Find where the given text appears and provide that cell's center as [x, y] coordinate. 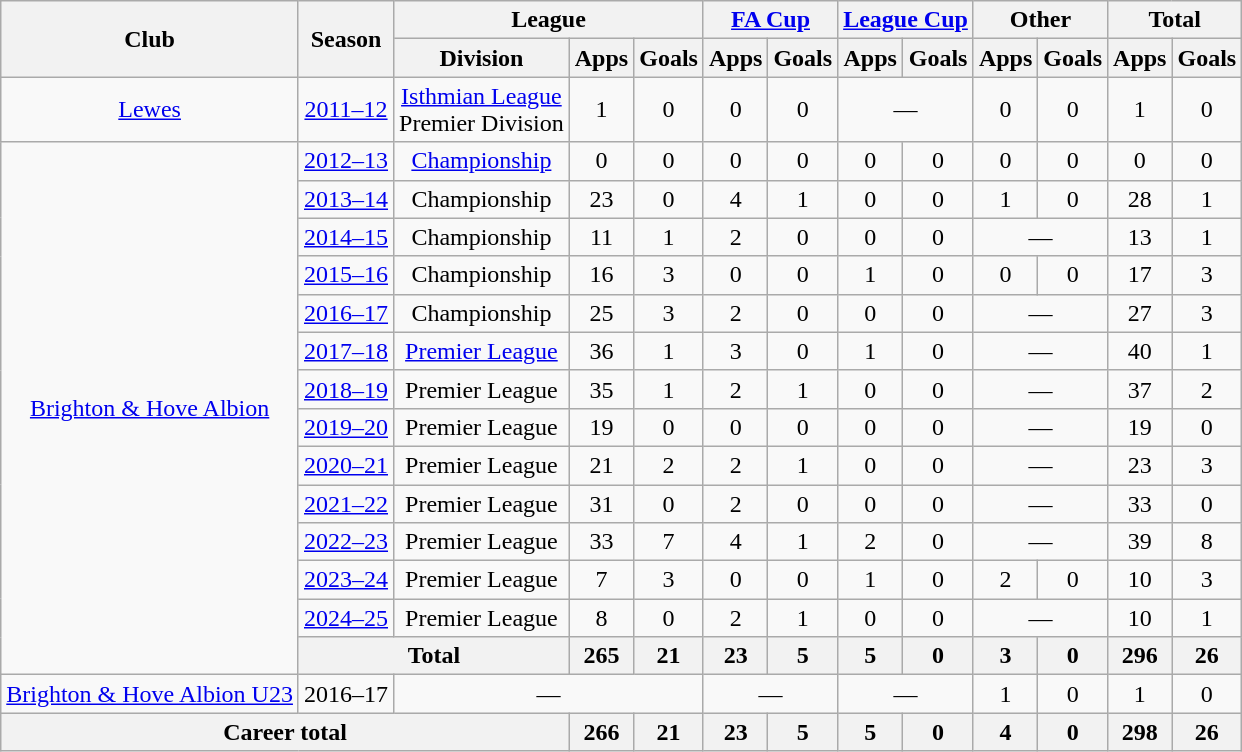
2014–15 [346, 237]
2021–22 [346, 503]
FA Cup [770, 20]
298 [1140, 732]
League Cup [906, 20]
13 [1140, 237]
League [549, 20]
2018–19 [346, 389]
2024–25 [346, 618]
2023–24 [346, 580]
40 [1140, 351]
28 [1140, 199]
2012–13 [346, 161]
Other [1040, 20]
266 [601, 732]
Division [482, 58]
2015–16 [346, 275]
Brighton & Hove Albion U23 [150, 694]
Lewes [150, 110]
39 [1140, 542]
27 [1140, 313]
265 [601, 656]
17 [1140, 275]
Brighton & Hove Albion [150, 408]
Isthmian LeaguePremier Division [482, 110]
25 [601, 313]
35 [601, 389]
2019–20 [346, 427]
2011–12 [346, 110]
2022–23 [346, 542]
Club [150, 39]
16 [601, 275]
296 [1140, 656]
Career total [285, 732]
2020–21 [346, 465]
Season [346, 39]
11 [601, 237]
37 [1140, 389]
2017–18 [346, 351]
36 [601, 351]
2013–14 [346, 199]
31 [601, 503]
